For the text-containing cell, return its midpoint in [X, Y] coordinate format. 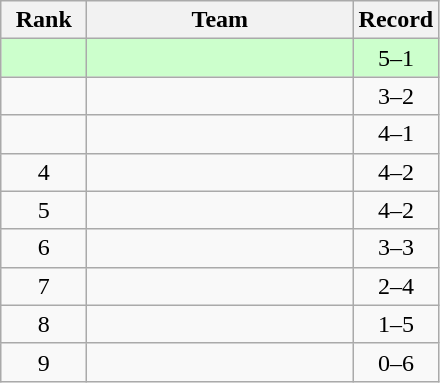
6 [44, 248]
Rank [44, 20]
3–3 [396, 248]
0–6 [396, 362]
Team [220, 20]
2–4 [396, 286]
Record [396, 20]
8 [44, 324]
4–1 [396, 134]
5 [44, 210]
5–1 [396, 58]
7 [44, 286]
1–5 [396, 324]
9 [44, 362]
4 [44, 172]
3–2 [396, 96]
